For the text-containing cell, return its midpoint in [X, Y] coordinate format. 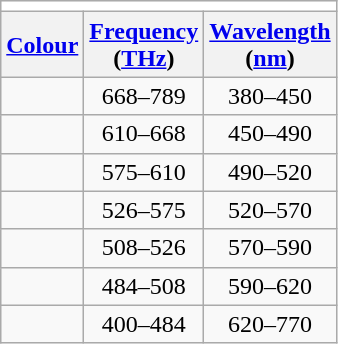
575–610 [144, 172]
Frequency(THz) [144, 44]
620–770 [270, 324]
520–570 [270, 210]
490–520 [270, 172]
570–590 [270, 248]
508–526 [144, 248]
Wavelength(nm) [270, 44]
484–508 [144, 286]
668–789 [144, 96]
380–450 [270, 96]
526–575 [144, 210]
590–620 [270, 286]
Colour [42, 44]
400–484 [144, 324]
610–668 [144, 134]
450–490 [270, 134]
